For the text-containing cell, return its midpoint in [x, y] coordinate format. 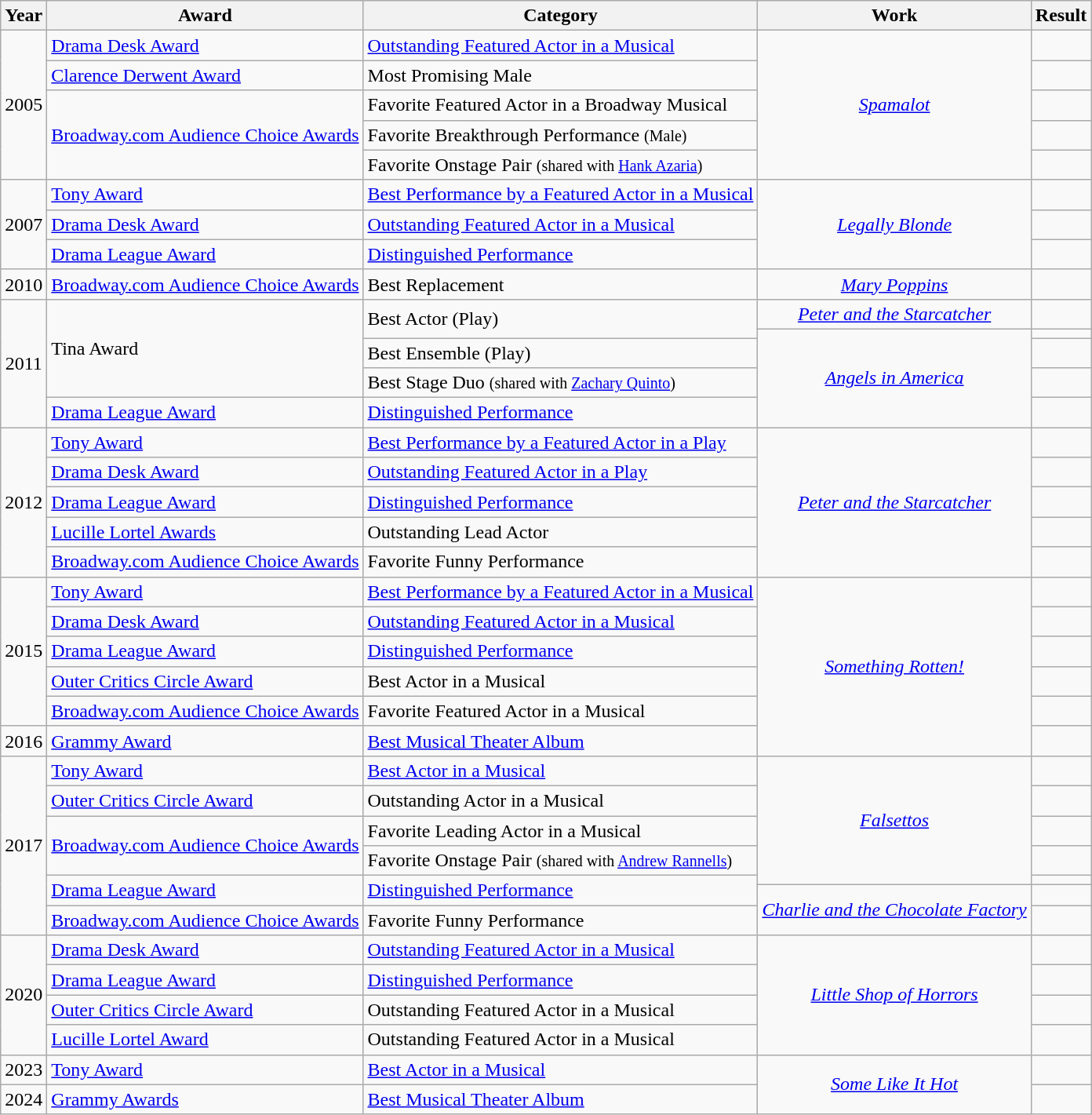
Favorite Featured Actor in a Musical [560, 711]
Best Ensemble (Play) [560, 352]
Something Rotten! [894, 666]
Grammy Award [206, 741]
2011 [24, 363]
Grammy Awards [206, 1099]
Favorite Onstage Pair (shared with Hank Azaria) [560, 165]
2024 [24, 1099]
Award [206, 16]
Outstanding Lead Actor [560, 532]
Lucille Lortel Award [206, 1040]
Favorite Leading Actor in a Musical [560, 831]
Legally Blonde [894, 224]
Best Performance by a Featured Actor in a Play [560, 443]
2007 [24, 224]
2020 [24, 995]
Most Promising Male [560, 75]
Best Stage Duo (shared with Zachary Quinto) [560, 383]
Result [1061, 16]
2010 [24, 284]
Charlie and the Chocolate Factory [894, 910]
Outstanding Featured Actor in a Play [560, 472]
Clarence Derwent Award [206, 75]
2005 [24, 105]
Favorite Breakthrough Performance (Male) [560, 135]
Favorite Featured Actor in a Broadway Musical [560, 105]
2023 [24, 1069]
Year [24, 16]
Tina Award [206, 348]
Lucille Lortel Awards [206, 532]
2015 [24, 651]
Mary Poppins [894, 284]
Spamalot [894, 105]
Little Shop of Horrors [894, 995]
Best Actor (Play) [560, 319]
Category [560, 16]
Work [894, 16]
Some Like It Hot [894, 1084]
Best Replacement [560, 284]
Favorite Onstage Pair (shared with Andrew Rannells) [560, 861]
2012 [24, 502]
Outstanding Actor in a Musical [560, 800]
2016 [24, 741]
Falsettos [894, 819]
Angels in America [894, 378]
2017 [24, 845]
